Scan for the cell matching the given text and deliver its [X, Y] coordinate at center. 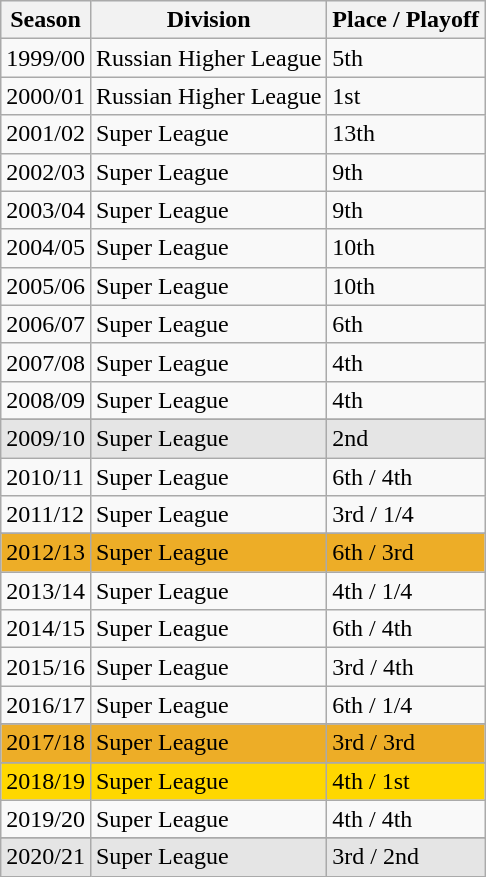
1st [406, 96]
2007/08 [46, 362]
2001/02 [46, 134]
2000/01 [46, 96]
6th / 3rd [406, 553]
2016/17 [46, 705]
2006/07 [46, 324]
Division [208, 20]
3rd / 3rd [406, 743]
2009/10 [46, 438]
13th [406, 134]
4th / 1/4 [406, 591]
2008/09 [46, 400]
2013/14 [46, 591]
2018/19 [46, 781]
2010/11 [46, 477]
Place / Playoff [406, 20]
2004/05 [46, 248]
2nd [406, 438]
3rd / 2nd [406, 857]
2011/12 [46, 515]
6th / 1/4 [406, 705]
2002/03 [46, 172]
3rd / 1/4 [406, 515]
2003/04 [46, 210]
4th / 1st [406, 781]
1999/00 [46, 58]
2014/15 [46, 629]
5th [406, 58]
2005/06 [46, 286]
2015/16 [46, 667]
Season [46, 20]
2019/20 [46, 819]
6th [406, 324]
2020/21 [46, 857]
3rd / 4th [406, 667]
2017/18 [46, 743]
4th / 4th [406, 819]
2012/13 [46, 553]
